Determine the [x, y] coordinate at the center of the cell enclosing the given text.  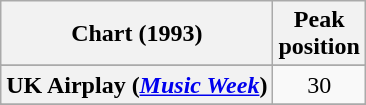
Chart (1993) [137, 34]
30 [319, 85]
Peakposition [319, 34]
UK Airplay (Music Week) [137, 85]
